Determine the (X, Y) coordinate at the center of the cell enclosing the given text.  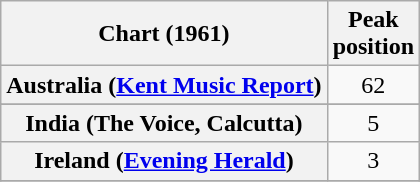
Chart (1961) (164, 34)
62 (373, 85)
Peakposition (373, 34)
3 (373, 161)
5 (373, 123)
India (The Voice, Calcutta) (164, 123)
Australia (Kent Music Report) (164, 85)
Ireland (Evening Herald) (164, 161)
